Output the (X, Y) coordinate of the center of the cell containing the given text.  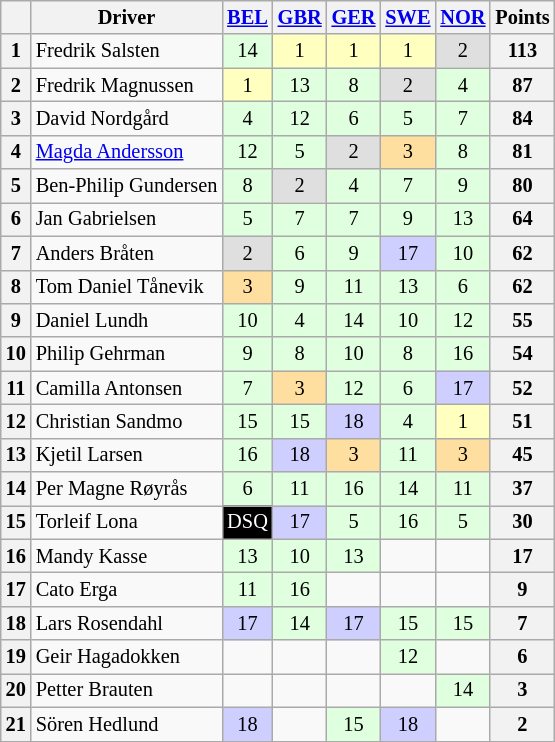
Lars Rosendahl (126, 623)
Kjetil Larsen (126, 455)
80 (522, 186)
Christian Sandmo (126, 421)
Geir Hagadokken (126, 657)
Daniel Lundh (126, 320)
Magda Andersson (126, 152)
30 (522, 522)
Sören Hedlund (126, 724)
21 (16, 724)
52 (522, 388)
Fredrik Salsten (126, 51)
GER (354, 17)
45 (522, 455)
Per Magne Røyrås (126, 489)
20 (16, 690)
Anders Bråten (126, 253)
NOR (462, 17)
Mandy Kasse (126, 556)
GBR (300, 17)
Jan Gabrielsen (126, 219)
19 (16, 657)
84 (522, 118)
David Nordgård (126, 118)
Torleif Lona (126, 522)
55 (522, 320)
51 (522, 421)
64 (522, 219)
DSQ (247, 522)
Driver (126, 17)
Petter Brauten (126, 690)
81 (522, 152)
Camilla Antonsen (126, 388)
BEL (247, 17)
87 (522, 85)
113 (522, 51)
54 (522, 354)
SWE (408, 17)
Ben-Philip Gundersen (126, 186)
37 (522, 489)
Tom Daniel Tånevik (126, 287)
Points (522, 17)
Philip Gehrman (126, 354)
Cato Erga (126, 589)
Fredrik Magnussen (126, 85)
